Scan for the cell matching the given text and deliver its [x, y] coordinate at center. 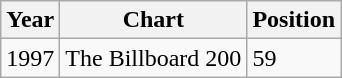
Year [30, 20]
Position [294, 20]
1997 [30, 58]
Chart [154, 20]
The Billboard 200 [154, 58]
59 [294, 58]
